Capture the cell that displays the provided text and extract its [X, Y] central coordinate. 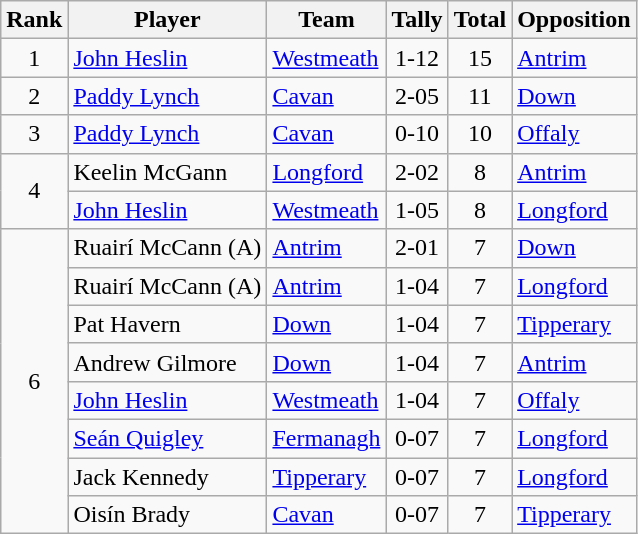
1 [34, 58]
Jack Kennedy [168, 477]
Seán Quigley [168, 438]
Oisín Brady [168, 515]
10 [480, 134]
Rank [34, 20]
6 [34, 381]
2-02 [417, 172]
15 [480, 58]
Opposition [574, 20]
Tally [417, 20]
Player [168, 20]
11 [480, 96]
Andrew Gilmore [168, 362]
Total [480, 20]
Keelin McGann [168, 172]
2-01 [417, 248]
Pat Havern [168, 324]
Fermanagh [326, 438]
1-12 [417, 58]
1-05 [417, 210]
3 [34, 134]
2-05 [417, 96]
Team [326, 20]
0-10 [417, 134]
4 [34, 191]
2 [34, 96]
